Detect which cell encompasses the target text, then output its (x, y) center coordinate. 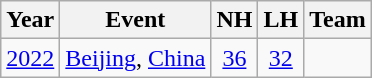
36 (234, 58)
2022 (30, 58)
32 (281, 58)
LH (281, 20)
NH (234, 20)
Beijing, China (136, 58)
Year (30, 20)
Event (136, 20)
Team (338, 20)
